Pinpoint the cell where the given text exists, returning its (x, y) midpoint coordinate. 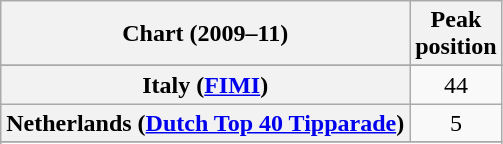
5 (456, 123)
Netherlands (Dutch Top 40 Tipparade) (206, 123)
Italy (FIMI) (206, 85)
Chart (2009–11) (206, 34)
Peakposition (456, 34)
44 (456, 85)
